Extract the [x, y] coordinate from the center of the cell holding the provided text.  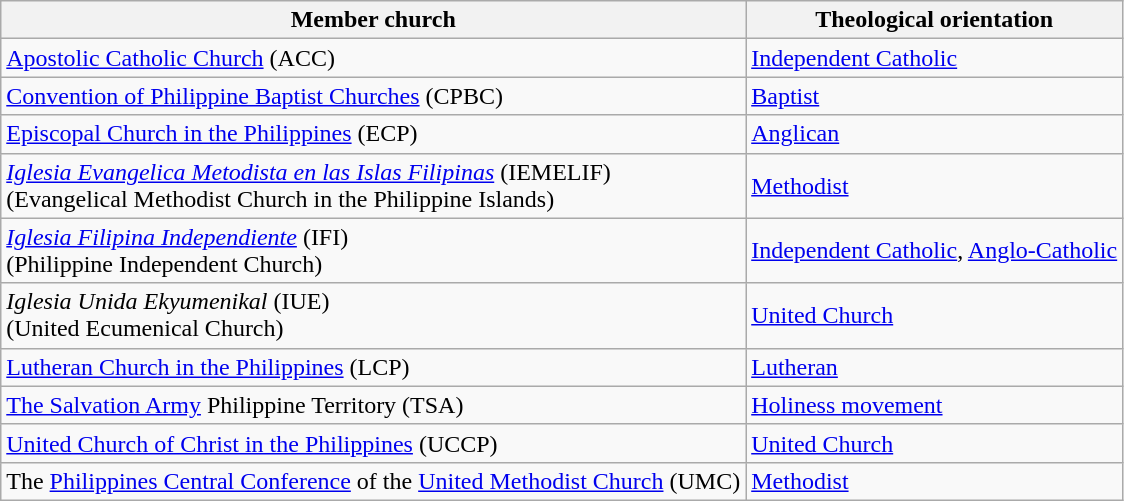
Iglesia Evangelica Metodista en las Islas Filipinas (IEMELIF) (Evangelical Methodist Church in the Philippine Islands) [374, 186]
Independent Catholic [934, 58]
Independent Catholic, Anglo-Catholic [934, 250]
United Church of Christ in the Philippines (UCCP) [374, 443]
Anglican [934, 134]
The Philippines Central Conference of the United Methodist Church (UMC) [374, 481]
The Salvation Army Philippine Territory (TSA) [374, 405]
Lutheran Church in the Philippines (LCP) [374, 367]
Member church [374, 20]
Iglesia Filipina Independiente (IFI) (Philippine Independent Church) [374, 250]
Baptist [934, 96]
Lutheran [934, 367]
Theological orientation [934, 20]
Apostolic Catholic Church (ACC) [374, 58]
Episcopal Church in the Philippines (ECP) [374, 134]
Convention of Philippine Baptist Churches (CPBC) [374, 96]
Holiness movement [934, 405]
Iglesia Unida Ekyumenikal (IUE)(United Ecumenical Church) [374, 316]
